Scan for the cell matching the given text and deliver its (x, y) coordinate at center. 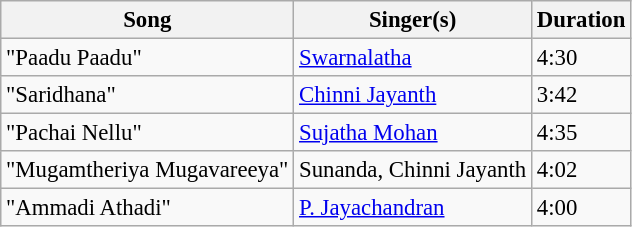
"Paadu Paadu" (148, 58)
"Saridhana" (148, 95)
Singer(s) (413, 20)
4:02 (580, 170)
3:42 (580, 95)
4:35 (580, 133)
"Mugamtheriya Mugavareeya" (148, 170)
"Pachai Nellu" (148, 133)
Duration (580, 20)
"Ammadi Athadi" (148, 208)
Chinni Jayanth (413, 95)
Swarnalatha (413, 58)
P. Jayachandran (413, 208)
Song (148, 20)
Sunanda, Chinni Jayanth (413, 170)
4:30 (580, 58)
4:00 (580, 208)
Sujatha Mohan (413, 133)
